For the text-containing cell, return its midpoint in [x, y] coordinate format. 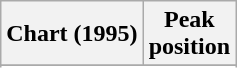
Chart (1995) [72, 34]
Peakposition [189, 34]
